Find where the given text appears and provide that cell's center as (X, Y) coordinate. 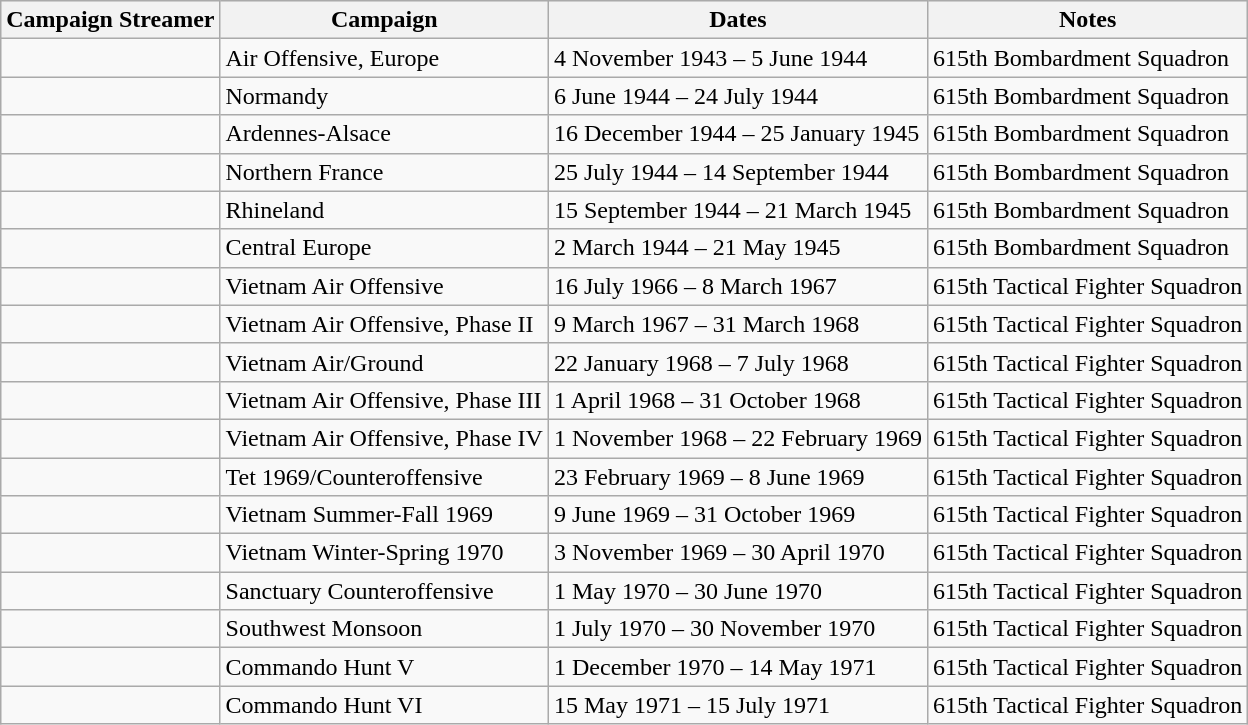
9 March 1967 – 31 March 1968 (738, 324)
16 July 1966 – 8 March 1967 (738, 286)
Campaign (384, 20)
Southwest Monsoon (384, 629)
Central Europe (384, 248)
Campaign Streamer (110, 20)
Notes (1087, 20)
1 December 1970 – 14 May 1971 (738, 667)
Dates (738, 20)
Ardennes-Alsace (384, 134)
Vietnam Winter-Spring 1970 (384, 553)
15 September 1944 – 21 March 1945 (738, 210)
Rhineland (384, 210)
6 June 1944 – 24 July 1944 (738, 96)
23 February 1969 – 8 June 1969 (738, 477)
9 June 1969 – 31 October 1969 (738, 515)
4 November 1943 – 5 June 1944 (738, 58)
Commando Hunt VI (384, 705)
22 January 1968 – 7 July 1968 (738, 362)
2 March 1944 – 21 May 1945 (738, 248)
Northern France (384, 172)
Sanctuary Counteroffensive (384, 591)
1 April 1968 – 31 October 1968 (738, 400)
1 November 1968 – 22 February 1969 (738, 438)
1 July 1970 – 30 November 1970 (738, 629)
Vietnam Air Offensive, Phase II (384, 324)
Air Offensive, Europe (384, 58)
25 July 1944 – 14 September 1944 (738, 172)
Tet 1969/Counteroffensive (384, 477)
Vietnam Air/Ground (384, 362)
15 May 1971 – 15 July 1971 (738, 705)
1 May 1970 – 30 June 1970 (738, 591)
Vietnam Air Offensive (384, 286)
Commando Hunt V (384, 667)
16 December 1944 – 25 January 1945 (738, 134)
3 November 1969 – 30 April 1970 (738, 553)
Vietnam Summer-Fall 1969 (384, 515)
Vietnam Air Offensive, Phase IV (384, 438)
Vietnam Air Offensive, Phase III (384, 400)
Normandy (384, 96)
